Identify which cell holds the provided text, then report its [x, y] central coordinate. 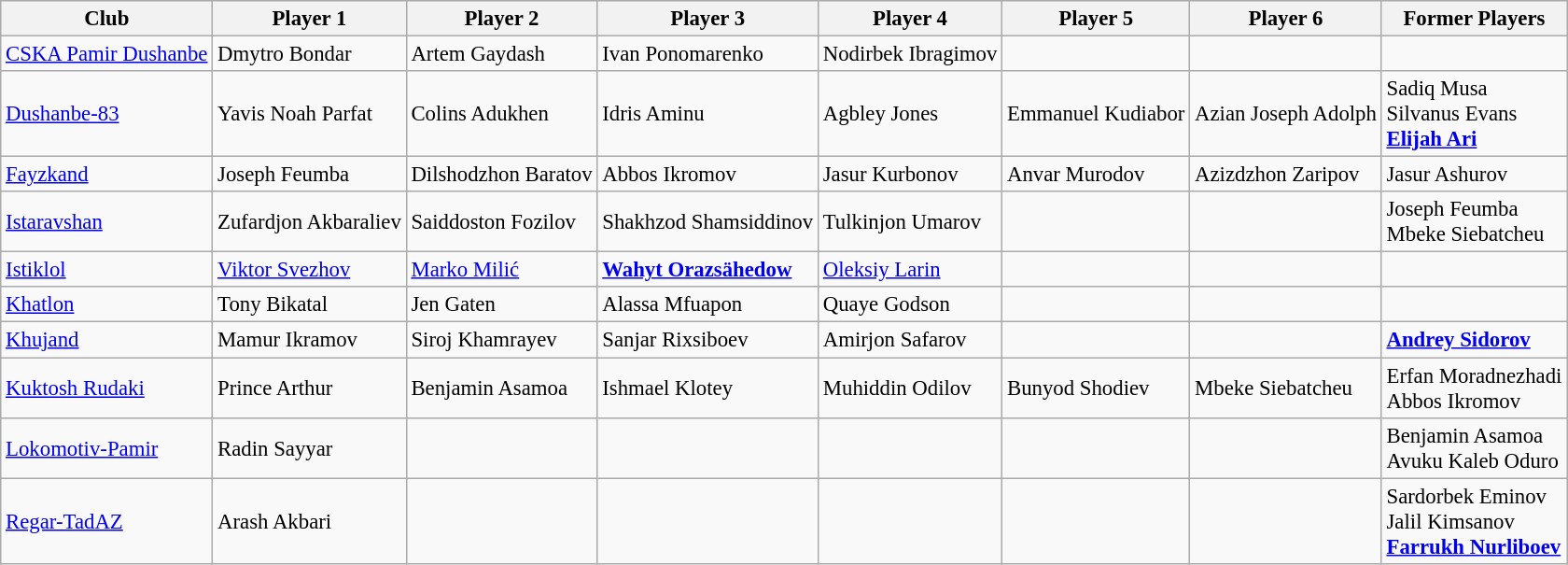
Tony Bikatal [310, 305]
Lokomotiv-Pamir [106, 448]
Erfan Moradnezhadi Abbos Ikromov [1474, 388]
Idris Aminu [707, 114]
Benjamin Asamoa Avuku Kaleb Oduro [1474, 448]
Sanjar Rixsiboev [707, 340]
Jasur Ashurov [1474, 175]
Jen Gaten [502, 305]
Player 3 [707, 19]
Kuktosh Rudaki [106, 388]
Sardorbek Eminov Jalil Kimsanov Farrukh Nurliboev [1474, 521]
Former Players [1474, 19]
Prince Arthur [310, 388]
Istaravshan [106, 222]
Azian Joseph Adolph [1286, 114]
Mamur Ikramov [310, 340]
Club [106, 19]
CSKA Pamir Dushanbe [106, 54]
Bunyod Shodiev [1096, 388]
Player 1 [310, 19]
Viktor Svezhov [310, 270]
Dushanbe-83 [106, 114]
Player 6 [1286, 19]
Benjamin Asamoa [502, 388]
Agbley Jones [909, 114]
Nodirbek Ibragimov [909, 54]
Fayzkand [106, 175]
Sadiq Musa Silvanus Evans Elijah Ari [1474, 114]
Artem Gaydash [502, 54]
Joseph Feumba Mbeke Siebatcheu [1474, 222]
Shakhzod Shamsiddinov [707, 222]
Azizdzhon Zaripov [1286, 175]
Anvar Murodov [1096, 175]
Ishmael Klotey [707, 388]
Player 5 [1096, 19]
Player 2 [502, 19]
Radin Sayyar [310, 448]
Arash Akbari [310, 521]
Emmanuel Kudiabor [1096, 114]
Wahyt Orazsähedow [707, 270]
Alassa Mfuapon [707, 305]
Abbos Ikromov [707, 175]
Andrey Sidorov [1474, 340]
Khatlon [106, 305]
Yavis Noah Parfat [310, 114]
Amirjon Safarov [909, 340]
Khujand [106, 340]
Regar-TadAZ [106, 521]
Colins Adukhen [502, 114]
Oleksiy Larin [909, 270]
Ivan Ponomarenko [707, 54]
Saiddoston Fozilov [502, 222]
Player 4 [909, 19]
Quaye Godson [909, 305]
Marko Milić [502, 270]
Tulkinjon Umarov [909, 222]
Muhiddin Odilov [909, 388]
Jasur Kurbonov [909, 175]
Siroj Khamrayev [502, 340]
Dmytro Bondar [310, 54]
Joseph Feumba [310, 175]
Zufardjon Akbaraliev [310, 222]
Dilshodzhon Baratov [502, 175]
Istiklol [106, 270]
Mbeke Siebatcheu [1286, 388]
